Search for the cell housing the specified text and yield its (x, y) center coordinate. 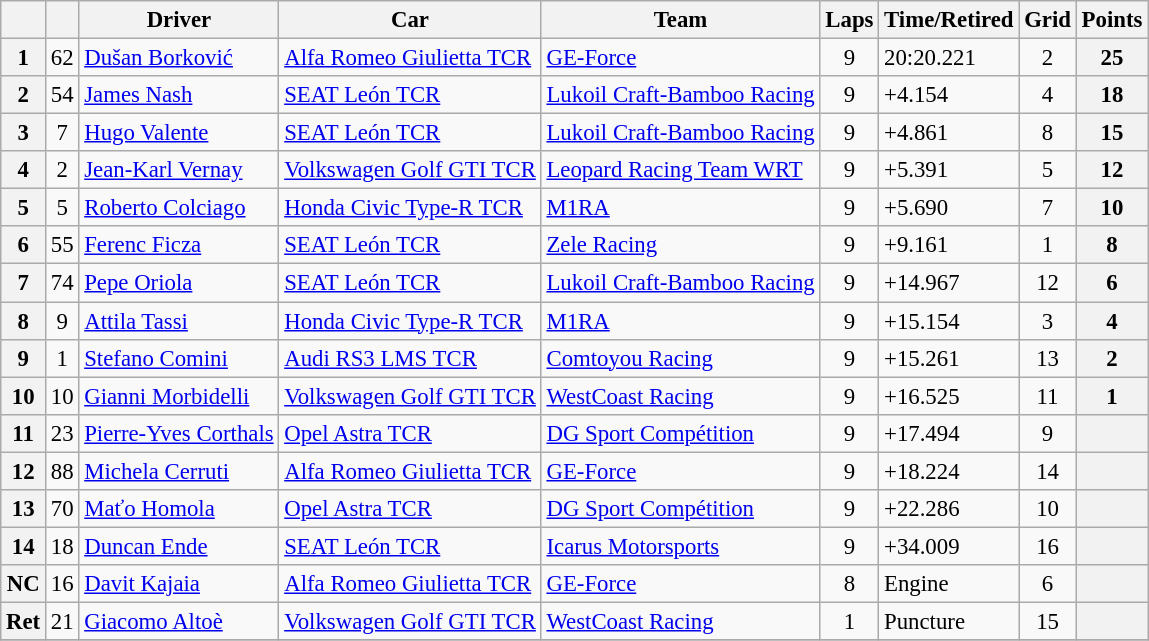
62 (62, 58)
Attila Tassi (179, 321)
74 (62, 283)
+4.154 (949, 95)
55 (62, 245)
Comtoyou Racing (680, 358)
25 (1112, 58)
Stefano Comini (179, 358)
Puncture (949, 621)
Leopard Racing Team WRT (680, 170)
54 (62, 95)
Giacomo Altoè (179, 621)
88 (62, 471)
+17.494 (949, 433)
Roberto Colciago (179, 208)
Jean-Karl Vernay (179, 170)
21 (62, 621)
23 (62, 433)
Dušan Borković (179, 58)
+4.861 (949, 133)
+5.391 (949, 170)
Hugo Valente (179, 133)
Audi RS3 LMS TCR (410, 358)
Grid (1048, 20)
Time/Retired (949, 20)
Pierre-Yves Corthals (179, 433)
Maťo Homola (179, 509)
Icarus Motorsports (680, 546)
Car (410, 20)
Ret (24, 621)
+22.286 (949, 509)
+16.525 (949, 396)
Davit Kajaia (179, 584)
James Nash (179, 95)
Zele Racing (680, 245)
Duncan Ende (179, 546)
+15.261 (949, 358)
Laps (850, 20)
Ferenc Ficza (179, 245)
+18.224 (949, 471)
+5.690 (949, 208)
Michela Cerruti (179, 471)
+34.009 (949, 546)
NC (24, 584)
Gianni Morbidelli (179, 396)
+14.967 (949, 283)
20:20.221 (949, 58)
Engine (949, 584)
Pepe Oriola (179, 283)
Team (680, 20)
Points (1112, 20)
+9.161 (949, 245)
+15.154 (949, 321)
Driver (179, 20)
70 (62, 509)
